Identify which cell holds the provided text, then report its [x, y] central coordinate. 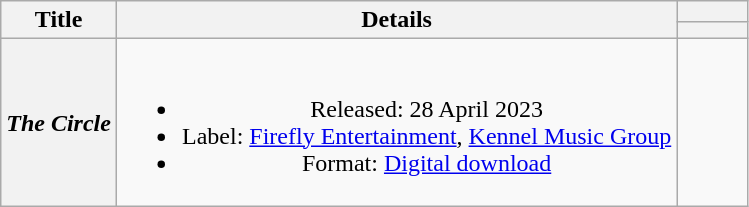
Title [59, 20]
The Circle [59, 122]
Released: 28 April 2023Label: Firefly Entertainment, Kennel Music GroupFormat: Digital download [396, 122]
Details [396, 20]
